Extract the [X, Y] coordinate from the center of the cell holding the provided text.  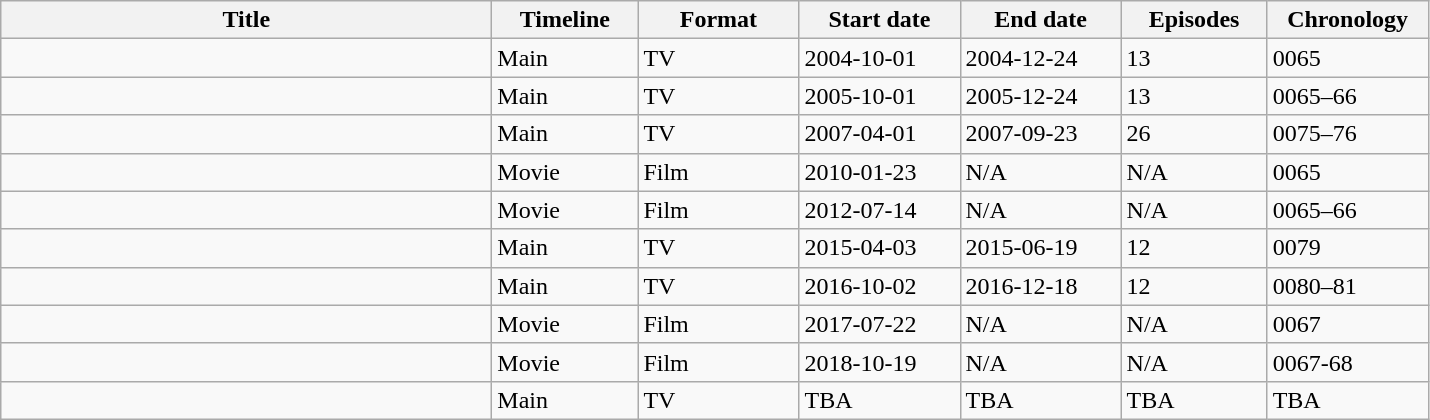
0067-68 [1348, 362]
2005-10-01 [880, 96]
0080–81 [1348, 286]
2015-06-19 [1040, 248]
Timeline [565, 20]
2016-10-02 [880, 286]
2016-12-18 [1040, 286]
2007-04-01 [880, 134]
2007-09-23 [1040, 134]
Title [246, 20]
2004-10-01 [880, 58]
2018-10-19 [880, 362]
Episodes [1194, 20]
End date [1040, 20]
2012-07-14 [880, 210]
2010-01-23 [880, 172]
0075–76 [1348, 134]
2015-04-03 [880, 248]
2005-12-24 [1040, 96]
Start date [880, 20]
2017-07-22 [880, 324]
Format [718, 20]
0067 [1348, 324]
Chronology [1348, 20]
26 [1194, 134]
0079 [1348, 248]
2004-12-24 [1040, 58]
